Detect which cell encompasses the target text, then output its [X, Y] center coordinate. 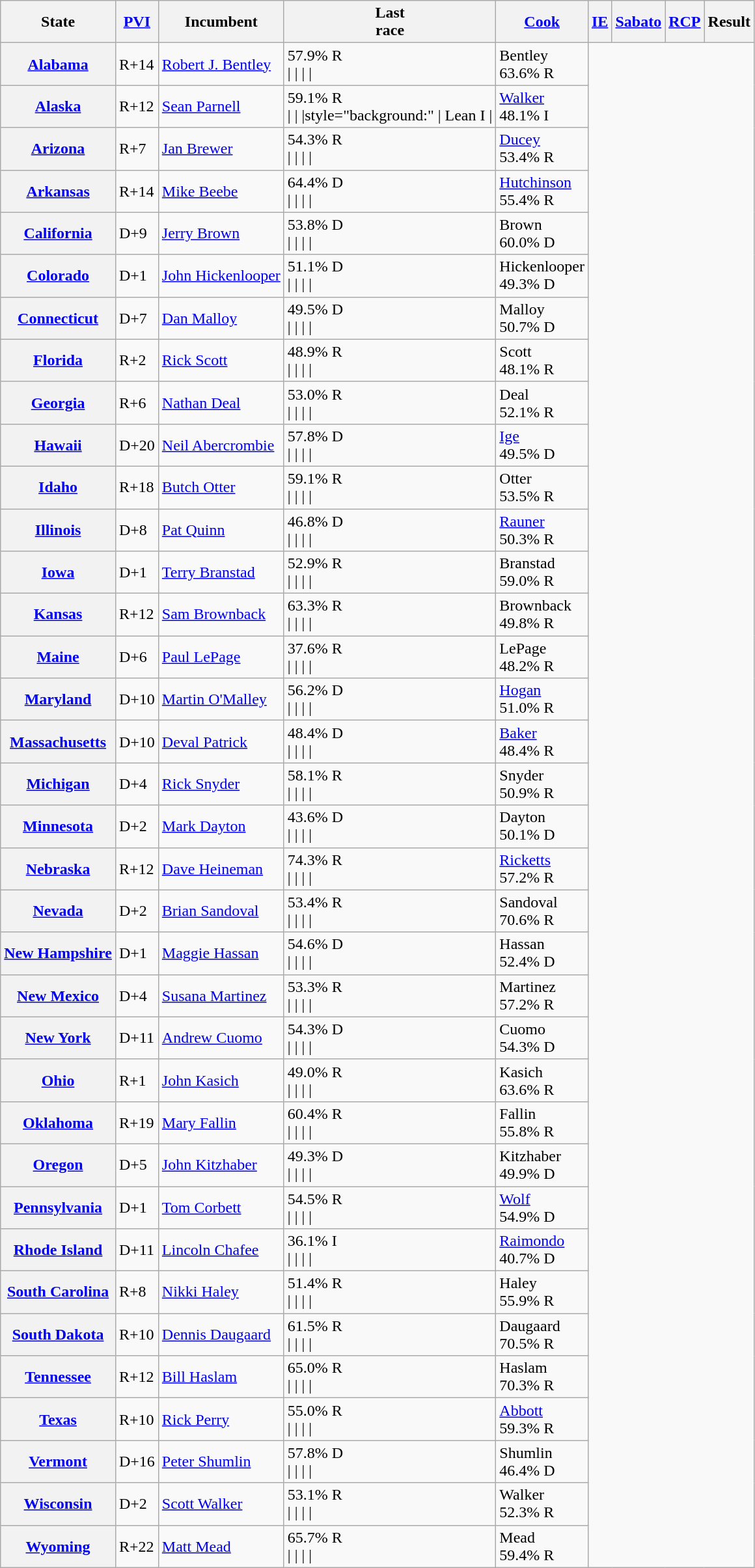
Minnesota [59, 827]
D+7 [137, 318]
Shumlin46.4% D [542, 1462]
Wyoming [59, 1547]
Sandoval70.6% R [542, 911]
Nebraska [59, 868]
Massachusetts [59, 742]
Matt Mead [221, 1547]
R+6 [137, 402]
Iowa [59, 573]
Raimondo40.7% D [542, 1250]
Maryland [59, 699]
58.1% R| | | | [389, 784]
Florida [59, 361]
Deval Patrick [221, 742]
Tennessee [59, 1377]
Ige49.5% D [542, 445]
Connecticut [59, 318]
48.4% D| | | | [389, 742]
Mike Beebe [221, 191]
Kansas [59, 614]
55.0% R| | | | [389, 1419]
43.6% D| | | | [389, 827]
Rauner50.3% R [542, 530]
Peter Shumlin [221, 1462]
Snyder50.9% R [542, 784]
Walker52.3% R [542, 1504]
Ricketts57.2% R [542, 868]
Haslam70.3% R [542, 1377]
Mead59.4% R [542, 1547]
Haley55.9% R [542, 1293]
Vermont [59, 1462]
57.9% R| | | | [389, 64]
Brown60.0% D [542, 233]
Dave Heineman [221, 868]
Scott48.1% R [542, 361]
Wisconsin [59, 1504]
61.5% R| | | | [389, 1334]
Brownback49.8% R [542, 614]
California [59, 233]
Hassan52.4% D [542, 953]
Michigan [59, 784]
RCP [685, 22]
Hutchinson55.4% R [542, 191]
54.5% R| | | | [389, 1207]
Cook [542, 22]
D+16 [137, 1462]
Rick Snyder [221, 784]
Hogan51.0% R [542, 699]
Paul LePage [221, 657]
R+18 [137, 487]
54.6% D| | | | [389, 953]
John Hickenlooper [221, 276]
Ducey53.4% R [542, 148]
Dayton50.1% D [542, 827]
65.0% R| | | | [389, 1377]
R+2 [137, 361]
Branstad59.0% R [542, 573]
John Kasich [221, 1080]
Georgia [59, 402]
60.4% R| | | | [389, 1122]
Wolf54.9% D [542, 1207]
Susana Martinez [221, 996]
Result [729, 22]
Brian Sandoval [221, 911]
R+8 [137, 1293]
Maggie Hassan [221, 953]
D+9 [137, 233]
Kasich63.6% R [542, 1080]
D+20 [137, 445]
Kitzhaber49.9% D [542, 1165]
Mark Dayton [221, 827]
Incumbent [221, 22]
Terry Branstad [221, 573]
56.2% D| | | | [389, 699]
Hawaii [59, 445]
Deal52.1% R [542, 402]
37.6% R| | | | [389, 657]
48.9% R| | | | [389, 361]
Dennis Daugaard [221, 1334]
51.1% D| | | | [389, 276]
46.8% D| | | | [389, 530]
South Dakota [59, 1334]
53.3% R| | | | [389, 996]
Abbott59.3% R [542, 1419]
Rick Perry [221, 1419]
R+1 [137, 1080]
Tom Corbett [221, 1207]
Fallin55.8% R [542, 1122]
State [59, 22]
53.0% R| | | | [389, 402]
54.3% R| | | | [389, 148]
Oklahoma [59, 1122]
Colorado [59, 276]
Jerry Brown [221, 233]
New Hampshire [59, 953]
Hickenlooper49.3% D [542, 276]
LePage48.2% R [542, 657]
Ohio [59, 1080]
54.3% D| | | | [389, 1038]
Dan Malloy [221, 318]
D+5 [137, 1165]
Neil Abercrombie [221, 445]
Sean Parnell [221, 107]
Arkansas [59, 191]
64.4% D| | | | [389, 191]
65.7% R| | | | [389, 1547]
Oregon [59, 1165]
Walker48.1% I [542, 107]
Bill Haslam [221, 1377]
D+6 [137, 657]
D+8 [137, 530]
Martinez57.2% R [542, 996]
59.1% R| | | | [389, 487]
R+22 [137, 1547]
36.1% I| | | | [389, 1250]
Mary Fallin [221, 1122]
IE [599, 22]
John Kitzhaber [221, 1165]
Pennsylvania [59, 1207]
Baker48.4% R [542, 742]
Lincoln Chafee [221, 1250]
R+7 [137, 148]
Alaska [59, 107]
Arizona [59, 148]
Jan Brewer [221, 148]
Alabama [59, 64]
Lastrace [389, 22]
51.4% R| | | | [389, 1293]
New York [59, 1038]
Illinois [59, 530]
63.3% R| | | | [389, 614]
Daugaard70.5% R [542, 1334]
59.1% R| | |style="background:" | Lean I | [389, 107]
Scott Walker [221, 1504]
49.0% R| | | | [389, 1080]
Nathan Deal [221, 402]
Nevada [59, 911]
53.8% D| | | | [389, 233]
52.9% R| | | | [389, 573]
Pat Quinn [221, 530]
Andrew Cuomo [221, 1038]
Sam Brownback [221, 614]
Robert J. Bentley [221, 64]
South Carolina [59, 1293]
Otter53.5% R [542, 487]
PVI [137, 22]
New Mexico [59, 996]
Maine [59, 657]
Butch Otter [221, 487]
Martin O'Malley [221, 699]
Cuomo54.3% D [542, 1038]
Sabato [638, 22]
Rick Scott [221, 361]
Nikki Haley [221, 1293]
49.5% D| | | | [389, 318]
53.4% R| | | | [389, 911]
R+19 [137, 1122]
Malloy50.7% D [542, 318]
Texas [59, 1419]
53.1% R| | | | [389, 1504]
Bentley63.6% R [542, 64]
Rhode Island [59, 1250]
49.3% D| | | | [389, 1165]
74.3% R| | | | [389, 868]
Idaho [59, 487]
